Detect which cell encompasses the target text, then output its [X, Y] center coordinate. 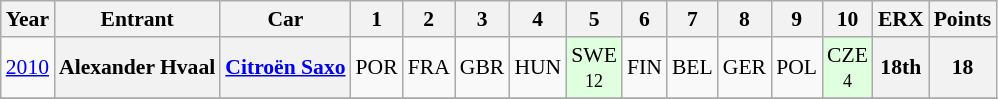
GER [744, 68]
Year [28, 19]
10 [848, 19]
2010 [28, 68]
6 [644, 19]
Citroën Saxo [285, 68]
8 [744, 19]
GBR [482, 68]
18th [901, 68]
4 [538, 19]
SWE12 [594, 68]
FIN [644, 68]
2 [429, 19]
1 [377, 19]
18 [963, 68]
Alexander Hvaal [137, 68]
POR [377, 68]
Car [285, 19]
3 [482, 19]
FRA [429, 68]
ERX [901, 19]
5 [594, 19]
Points [963, 19]
9 [796, 19]
CZE4 [848, 68]
Entrant [137, 19]
HUN [538, 68]
BEL [692, 68]
POL [796, 68]
7 [692, 19]
